Capture the cell that displays the provided text and extract its (X, Y) central coordinate. 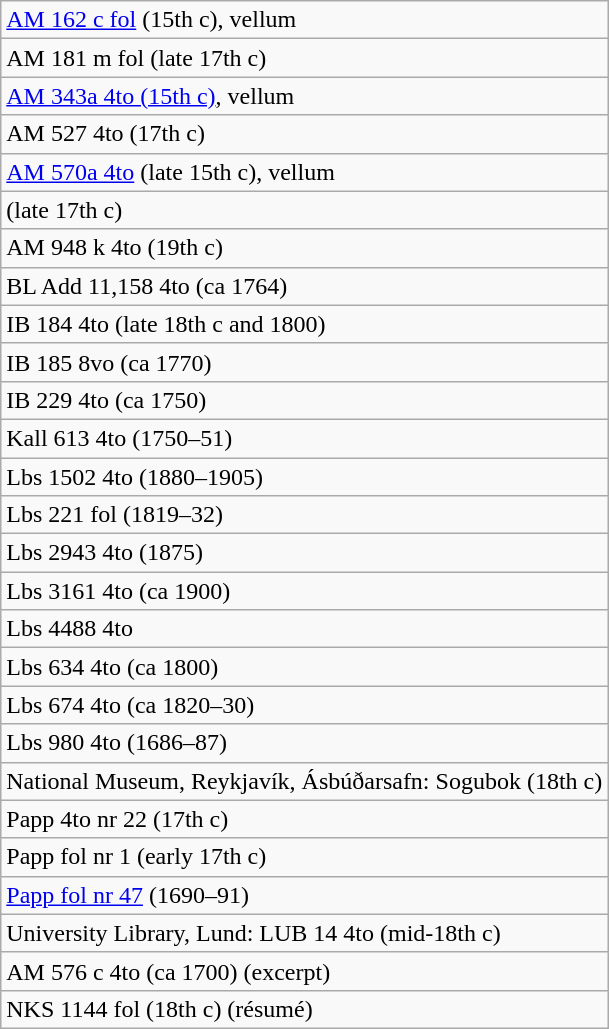
AM 570a 4to (late 15th c), vellum (304, 172)
Papp 4to nr 22 (17th c) (304, 819)
AM 181 m fol (late 17th c) (304, 58)
IB 229 4to (ca 1750) (304, 400)
IB 185 8vo (ca 1770) (304, 362)
AM 162 c fol (15th c), vellum (304, 20)
AM 948 k 4to (19th c) (304, 248)
NKS 1144 fol (18th c) (résumé) (304, 1009)
Kall 613 4to (1750–51) (304, 438)
Lbs 634 4to (ca 1800) (304, 667)
Lbs 3161 4to (ca 1900) (304, 591)
Lbs 221 fol (1819–32) (304, 515)
Papp fol nr 47 (1690–91) (304, 895)
Lbs 4488 4to (304, 629)
AM 343a 4to (15th c), vellum (304, 96)
Lbs 2943 4to (1875) (304, 553)
Lbs 1502 4to (1880–1905) (304, 477)
BL Add 11,158 4to (ca 1764) (304, 286)
Lbs 674 4to (ca 1820–30) (304, 705)
AM 527 4to (17th c) (304, 134)
Papp fol nr 1 (early 17th c) (304, 857)
IB 184 4to (late 18th c and 1800) (304, 324)
Lbs 980 4to (1686–87) (304, 743)
AM 576 c 4to (ca 1700) (excerpt) (304, 971)
University Library, Lund: LUB 14 4to (mid-18th c) (304, 933)
(late 17th c) (304, 210)
National Museum, Reykjavík, Ásbúðarsafn: Sogubok (18th c) (304, 781)
